Output the (X, Y) coordinate of the center of the cell containing the given text.  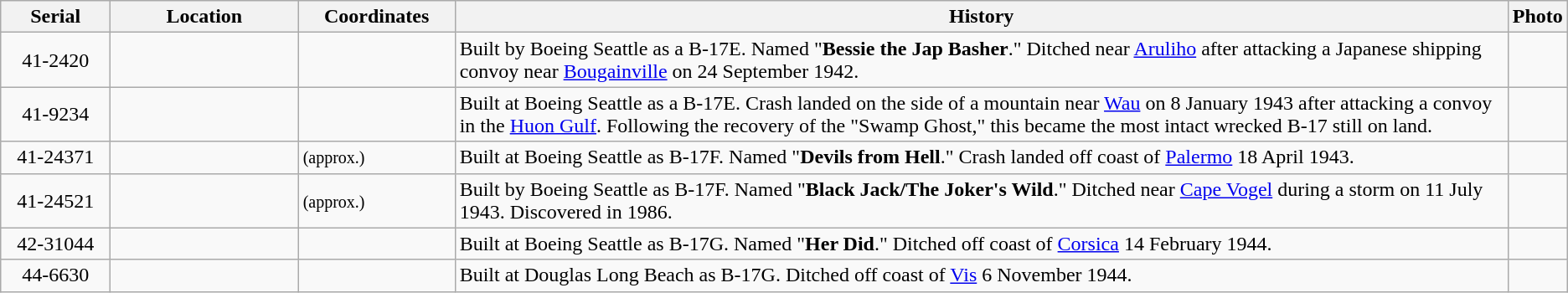
41-2420 (55, 60)
Built at Douglas Long Beach as B-17G. Ditched off coast of Vis 6 November 1944. (982, 275)
41-9234 (55, 114)
History (982, 17)
Built at Boeing Seattle as B-17F. Named "Devils from Hell." Crash landed off coast of Palermo 18 April 1943. (982, 157)
41-24521 (55, 201)
Serial (55, 17)
Built by Boeing Seattle as B-17F. Named "Black Jack/The Joker's Wild." Ditched near Cape Vogel during a storm on 11 July 1943. Discovered in 1986. (982, 201)
41-24371 (55, 157)
Built at Boeing Seattle as B-17G. Named "Her Did." Ditched off coast of Corsica 14 February 1944. (982, 244)
44-6630 (55, 275)
42-31044 (55, 244)
Location (204, 17)
Coordinates (377, 17)
Photo (1538, 17)
